Return the (X, Y) coordinate for the center point of the cell that contains the specified text.  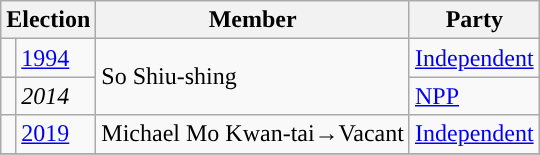
2019 (56, 134)
2014 (56, 96)
Party (474, 20)
Member (253, 20)
NPP (474, 96)
Election (48, 20)
Michael Mo Kwan-tai→Vacant (253, 134)
1994 (56, 58)
So Shiu-shing (253, 77)
